Locate the cell with the specified text and output its (X, Y) center coordinate. 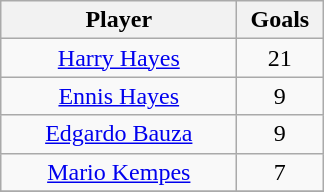
Player (119, 20)
21 (280, 58)
Goals (280, 20)
7 (280, 172)
Mario Kempes (119, 172)
Edgardo Bauza (119, 134)
Ennis Hayes (119, 96)
Harry Hayes (119, 58)
